Pinpoint the cell where the given text exists, returning its (x, y) midpoint coordinate. 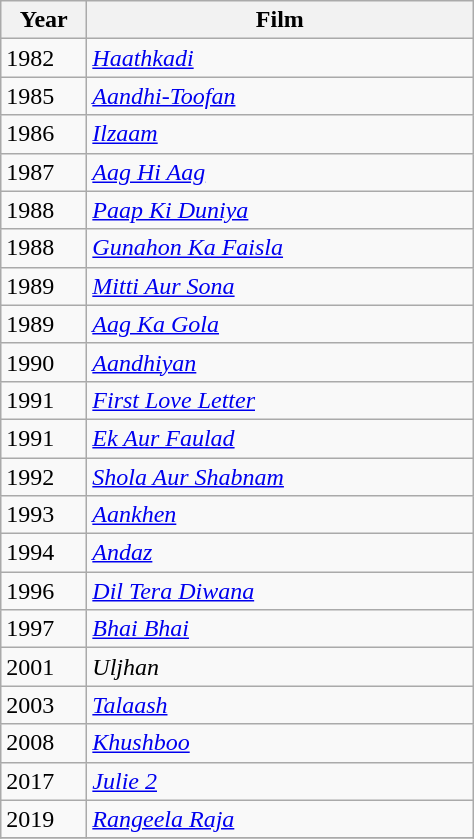
1994 (44, 553)
Shola Aur Shabnam (280, 477)
Year (44, 20)
Ek Aur Faulad (280, 438)
2019 (44, 819)
Film (280, 20)
Aag Hi Aag (280, 172)
2017 (44, 781)
1987 (44, 172)
1985 (44, 96)
Khushboo (280, 743)
Bhai Bhai (280, 629)
2001 (44, 667)
Aag Ka Gola (280, 324)
2003 (44, 705)
Aandhiyan (280, 362)
1992 (44, 477)
Haathkadi (280, 58)
1996 (44, 591)
Andaz (280, 553)
1986 (44, 134)
1990 (44, 362)
Ilzaam (280, 134)
Dil Tera Diwana (280, 591)
Aankhen (280, 515)
Paap Ki Duniya (280, 210)
Aandhi-Toofan (280, 96)
Talaash (280, 705)
2008 (44, 743)
First Love Letter (280, 400)
Mitti Aur Sona (280, 286)
Uljhan (280, 667)
Gunahon Ka Faisla (280, 248)
1993 (44, 515)
Rangeela Raja (280, 819)
1997 (44, 629)
Julie 2 (280, 781)
1982 (44, 58)
